Output the (x, y) coordinate of the center of the cell containing the given text.  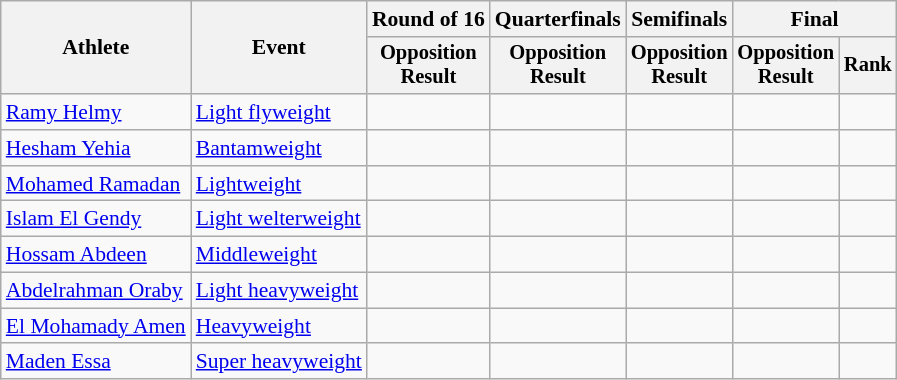
Light welterweight (279, 219)
Islam El Gendy (96, 219)
Abdelrahman Oraby (96, 291)
Quarterfinals (558, 19)
Super heavyweight (279, 362)
Middleweight (279, 255)
Athlete (96, 48)
Light heavyweight (279, 291)
Light flyweight (279, 112)
Final (814, 19)
Rank (868, 66)
Hesham Yehia (96, 148)
Maden Essa (96, 362)
Bantamweight (279, 148)
Heavyweight (279, 326)
El Mohamady Amen (96, 326)
Round of 16 (428, 19)
Semifinals (680, 19)
Lightweight (279, 184)
Hossam Abdeen (96, 255)
Event (279, 48)
Ramy Helmy (96, 112)
Mohamed Ramadan (96, 184)
